From the cell containing the given text, extract its center point as [x, y] coordinate. 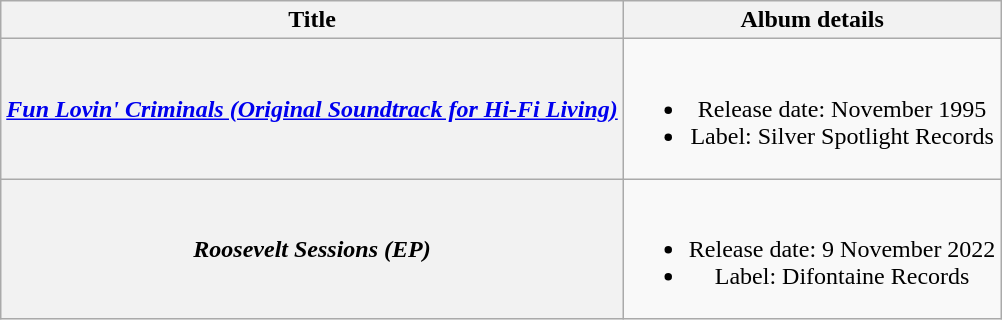
Title [312, 20]
Album details [812, 20]
Fun Lovin' Criminals (Original Soundtrack for Hi-Fi Living) [312, 109]
Release date: November 1995Label: Silver Spotlight Records [812, 109]
Roosevelt Sessions (EP) [312, 249]
Release date: 9 November 2022Label: Difontaine Records [812, 249]
